Capture the cell that displays the provided text and extract its (X, Y) central coordinate. 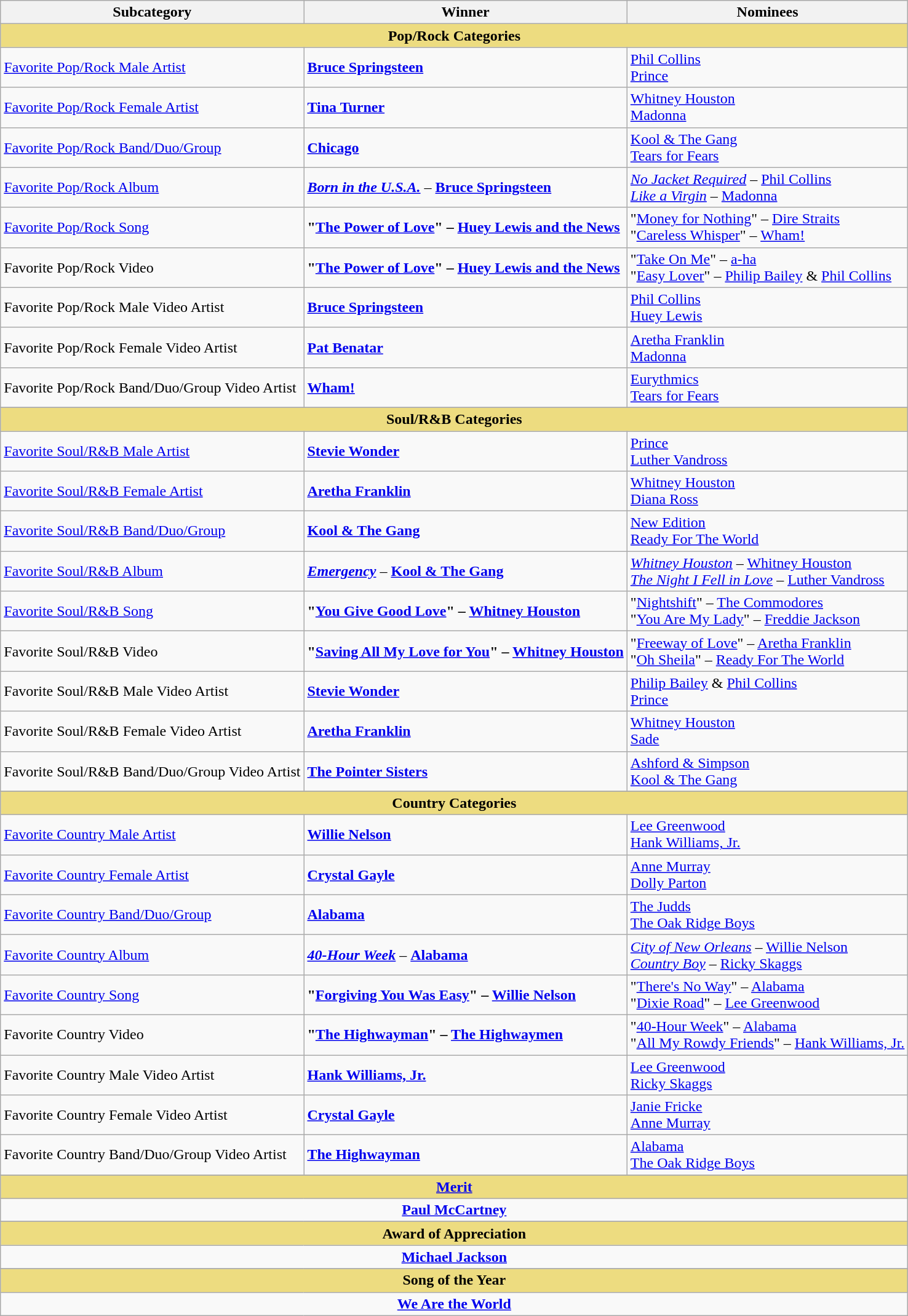
Favorite Pop/Rock Male Artist (153, 68)
"40-Hour Week" – Alabama"All My Rowdy Friends" – Hank Williams, Jr. (768, 1035)
"The Highwayman" – The Highwaymen (465, 1035)
Favorite Soul/R&B Band/Duo/Group Video Artist (153, 772)
Favorite Country Female Artist (153, 875)
Pop/Rock Categories (454, 36)
Whitney Houston – Whitney HoustonThe Night I Fell in Love – Luther Vandross (768, 571)
Soul/R&B Categories (454, 419)
EurythmicsTears for Fears (768, 388)
Favorite Country Song (153, 994)
Emergency – Kool & The Gang (465, 571)
No Jacket Required – Phil CollinsLike a Virgin – Madonna (768, 187)
Favorite Pop/Rock Female Video Artist (153, 347)
"Money for Nothing" – Dire Straits"Careless Whisper" – Wham! (768, 228)
Favorite Soul/R&B Song (153, 612)
Favorite Soul/R&B Male Video Artist (153, 692)
Song of the Year (454, 1280)
"Forgiving You Was Easy" – Willie Nelson (465, 994)
"Nightshift" – The Commodores"You Are My Lady" – Freddie Jackson (768, 612)
Favorite Country Male Artist (153, 834)
"Saving All My Love for You" – Whitney Houston (465, 651)
Favorite Pop/Rock Female Artist (153, 107)
Favorite Country Female Video Artist (153, 1115)
Phil CollinsHuey Lewis (768, 308)
Favorite Pop/Rock Male Video Artist (153, 308)
Favorite Pop/Rock Band/Duo/Group (153, 148)
Favorite Pop/Rock Album (153, 187)
40-Hour Week – Alabama (465, 955)
Merit (454, 1187)
The Highwayman (465, 1155)
Favorite Country Band/Duo/Group Video Artist (153, 1155)
Favorite Country Video (153, 1035)
Janie FrickeAnne Murray (768, 1115)
Pat Benatar (465, 347)
Winner (465, 12)
Favorite Soul/R&B Female Artist (153, 491)
Favorite Soul/R&B Album (153, 571)
The Pointer Sisters (465, 772)
Subcategory (153, 12)
Hank Williams, Jr. (465, 1074)
"Freeway of Love" – Aretha Franklin"Oh Sheila" – Ready For The World (768, 651)
Chicago (465, 148)
Lee GreenwoodHank Williams, Jr. (768, 834)
AlabamaThe Oak Ridge Boys (768, 1155)
Michael Jackson (454, 1257)
Whitney HoustonSade (768, 731)
Favorite Soul/R&B Female Video Artist (153, 731)
Ashford & SimpsonKool & The Gang (768, 772)
Whitney HoustonDiana Ross (768, 491)
Anne MurrayDolly Parton (768, 875)
"Take On Me" – a-ha"Easy Lover" – Philip Bailey & Phil Collins (768, 267)
Kool & The Gang (465, 532)
Whitney HoustonMadonna (768, 107)
Favorite Soul/R&B Video (153, 651)
PrinceLuther Vandross (768, 450)
Tina Turner (465, 107)
Alabama (465, 914)
Favorite Pop/Rock Song (153, 228)
Phil CollinsPrince (768, 68)
Favorite Soul/R&B Male Artist (153, 450)
The JuddsThe Oak Ridge Boys (768, 914)
Aretha FranklinMadonna (768, 347)
Favorite Country Male Video Artist (153, 1074)
Wham! (465, 388)
Lee GreenwoodRicky Skaggs (768, 1074)
Paul McCartney (454, 1210)
Kool & The GangTears for Fears (768, 148)
Award of Appreciation (454, 1234)
Favorite Country Band/Duo/Group (153, 914)
Favorite Pop/Rock Band/Duo/Group Video Artist (153, 388)
Nominees (768, 12)
"You Give Good Love" – Whitney Houston (465, 612)
Philip Bailey & Phil CollinsPrince (768, 692)
City of New Orleans – Willie Nelson Country Boy – Ricky Skaggs (768, 955)
Born in the U.S.A. – Bruce Springsteen (465, 187)
Favorite Soul/R&B Band/Duo/Group (153, 532)
New EditionReady For The World (768, 532)
Country Categories (454, 803)
Favorite Pop/Rock Video (153, 267)
"There's No Way" – Alabama"Dixie Road" – Lee Greenwood (768, 994)
Favorite Country Album (153, 955)
Willie Nelson (465, 834)
We Are the World (454, 1304)
